From the cell containing the given text, extract its center point as [x, y] coordinate. 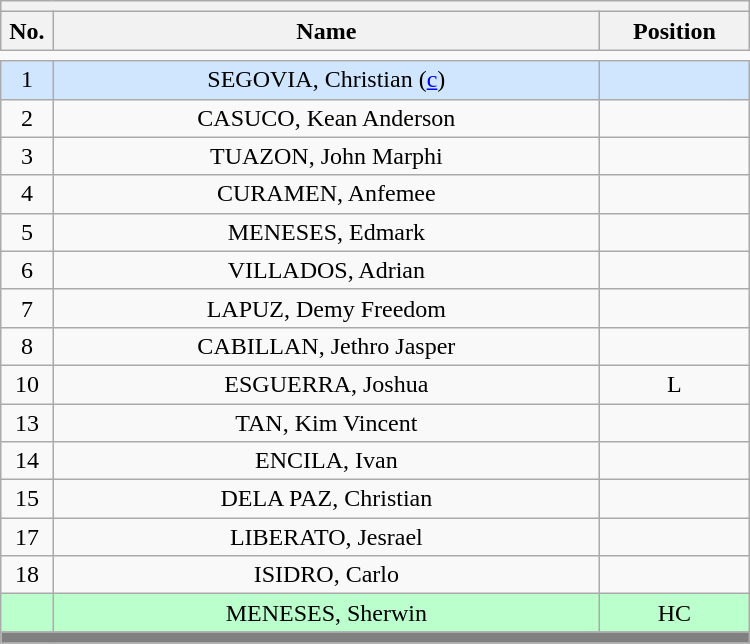
4 [27, 194]
3 [27, 156]
10 [27, 384]
17 [27, 537]
VILLADOS, Adrian [326, 270]
CABILLAN, Jethro Jasper [326, 346]
6 [27, 270]
5 [27, 232]
1 [27, 80]
TUAZON, John Marphi [326, 156]
CURAMEN, Anfemee [326, 194]
LAPUZ, Demy Freedom [326, 308]
L [675, 384]
HC [675, 613]
7 [27, 308]
LIBERATO, Jesrael [326, 537]
14 [27, 461]
TAN, Kim Vincent [326, 423]
DELA PAZ, Christian [326, 499]
15 [27, 499]
ENCILA, Ivan [326, 461]
Position [675, 31]
18 [27, 575]
8 [27, 346]
Name [326, 31]
2 [27, 118]
No. [27, 31]
ESGUERRA, Joshua [326, 384]
ISIDRO, Carlo [326, 575]
MENESES, Edmark [326, 232]
SEGOVIA, Christian (c) [326, 80]
13 [27, 423]
MENESES, Sherwin [326, 613]
CASUCO, Kean Anderson [326, 118]
